Capture the cell that displays the provided text and extract its (x, y) central coordinate. 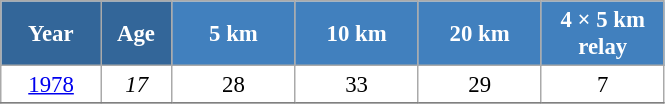
1978 (52, 85)
Age (136, 34)
10 km (356, 34)
28 (234, 85)
17 (136, 85)
5 km (234, 34)
20 km (480, 34)
33 (356, 85)
Year (52, 34)
4 × 5 km relay (602, 34)
7 (602, 85)
29 (480, 85)
